Return [x, y] of the center of cell containing provided text 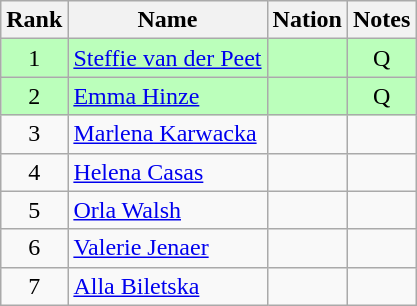
Alla Biletska [168, 286]
6 [34, 248]
Valerie Jenaer [168, 248]
Steffie van der Peet [168, 58]
Nation [307, 20]
Emma Hinze [168, 96]
1 [34, 58]
2 [34, 96]
Helena Casas [168, 172]
4 [34, 172]
Notes [381, 20]
7 [34, 286]
Name [168, 20]
Marlena Karwacka [168, 134]
Orla Walsh [168, 210]
Rank [34, 20]
3 [34, 134]
5 [34, 210]
